Capture the cell that displays the provided text and extract its (x, y) central coordinate. 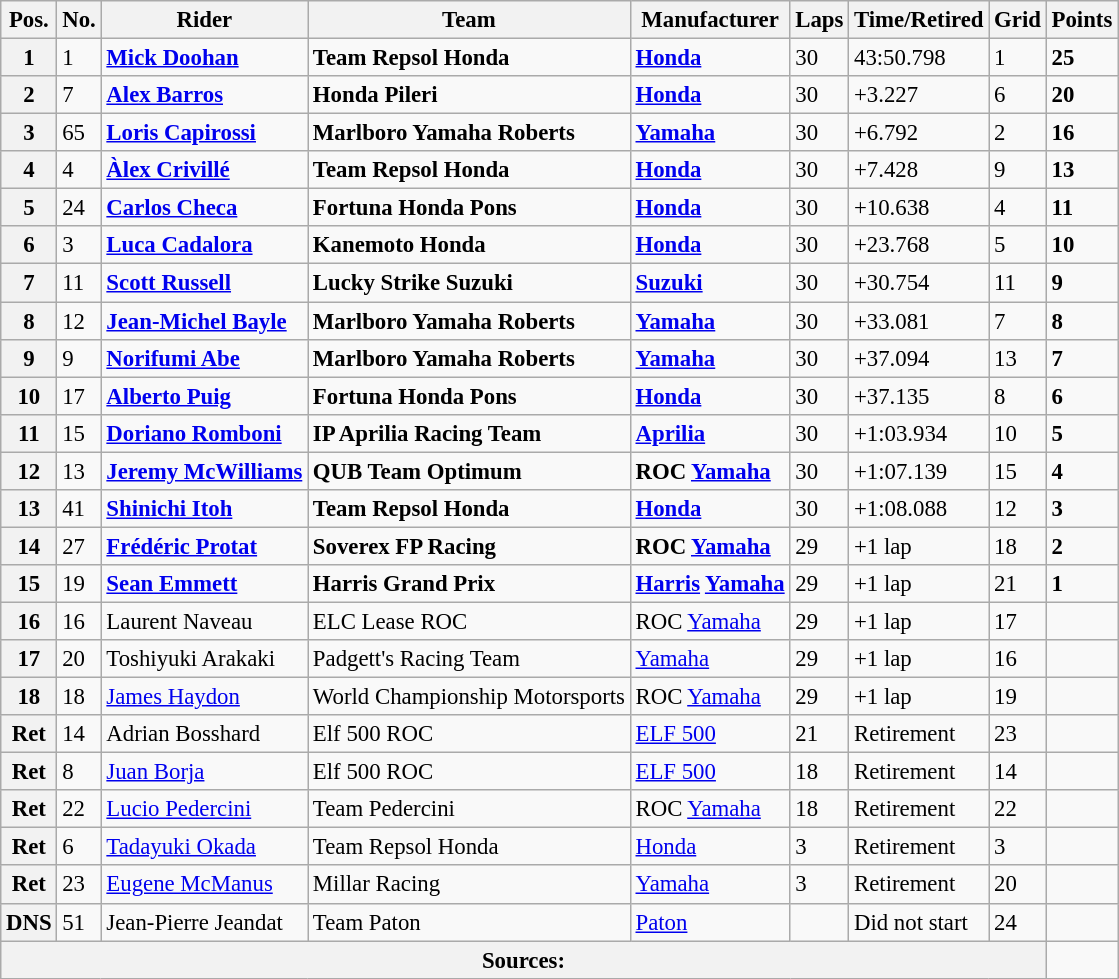
QUB Team Optimum (470, 471)
Laps (820, 20)
Honda Pileri (470, 95)
Pos. (29, 20)
Toshiyuki Arakaki (204, 659)
IP Aprilia Racing Team (470, 433)
Adrian Bosshard (204, 734)
+33.081 (919, 321)
25 (1082, 58)
Soverex FP Racing (470, 546)
Juan Borja (204, 772)
43:50.798 (919, 58)
Team Paton (470, 922)
+30.754 (919, 283)
+1:07.139 (919, 471)
+23.768 (919, 245)
Harris Grand Prix (470, 584)
+1:08.088 (919, 509)
Millar Racing (470, 885)
Lucio Pedercini (204, 809)
Suzuki (710, 283)
Mick Doohan (204, 58)
Lucky Strike Suzuki (470, 283)
Did not start (919, 922)
Eugene McManus (204, 885)
Alberto Puig (204, 396)
Padgett's Racing Team (470, 659)
+37.135 (919, 396)
Points (1082, 20)
Sean Emmett (204, 584)
+3.227 (919, 95)
+6.792 (919, 133)
James Haydon (204, 697)
Luca Cadalora (204, 245)
ELC Lease ROC (470, 621)
Kanemoto Honda (470, 245)
Sources: (524, 960)
Frédéric Protat (204, 546)
Doriano Romboni (204, 433)
Rider (204, 20)
Harris Yamaha (710, 584)
+7.428 (919, 170)
Shinichi Itoh (204, 509)
Jeremy McWilliams (204, 471)
Aprilia (710, 433)
+37.094 (919, 358)
+10.638 (919, 208)
Norifumi Abe (204, 358)
27 (79, 546)
Team (470, 20)
41 (79, 509)
Jean-Pierre Jeandat (204, 922)
Paton (710, 922)
Team Pedercini (470, 809)
Time/Retired (919, 20)
Manufacturer (710, 20)
Grid (1018, 20)
No. (79, 20)
51 (79, 922)
Loris Capirossi (204, 133)
65 (79, 133)
Jean-Michel Bayle (204, 321)
World Championship Motorsports (470, 697)
Scott Russell (204, 283)
+1:03.934 (919, 433)
Laurent Naveau (204, 621)
Carlos Checa (204, 208)
Àlex Crivillé (204, 170)
DNS (29, 922)
Alex Barros (204, 95)
Tadayuki Okada (204, 847)
